Detect which cell encompasses the target text, then output its (x, y) center coordinate. 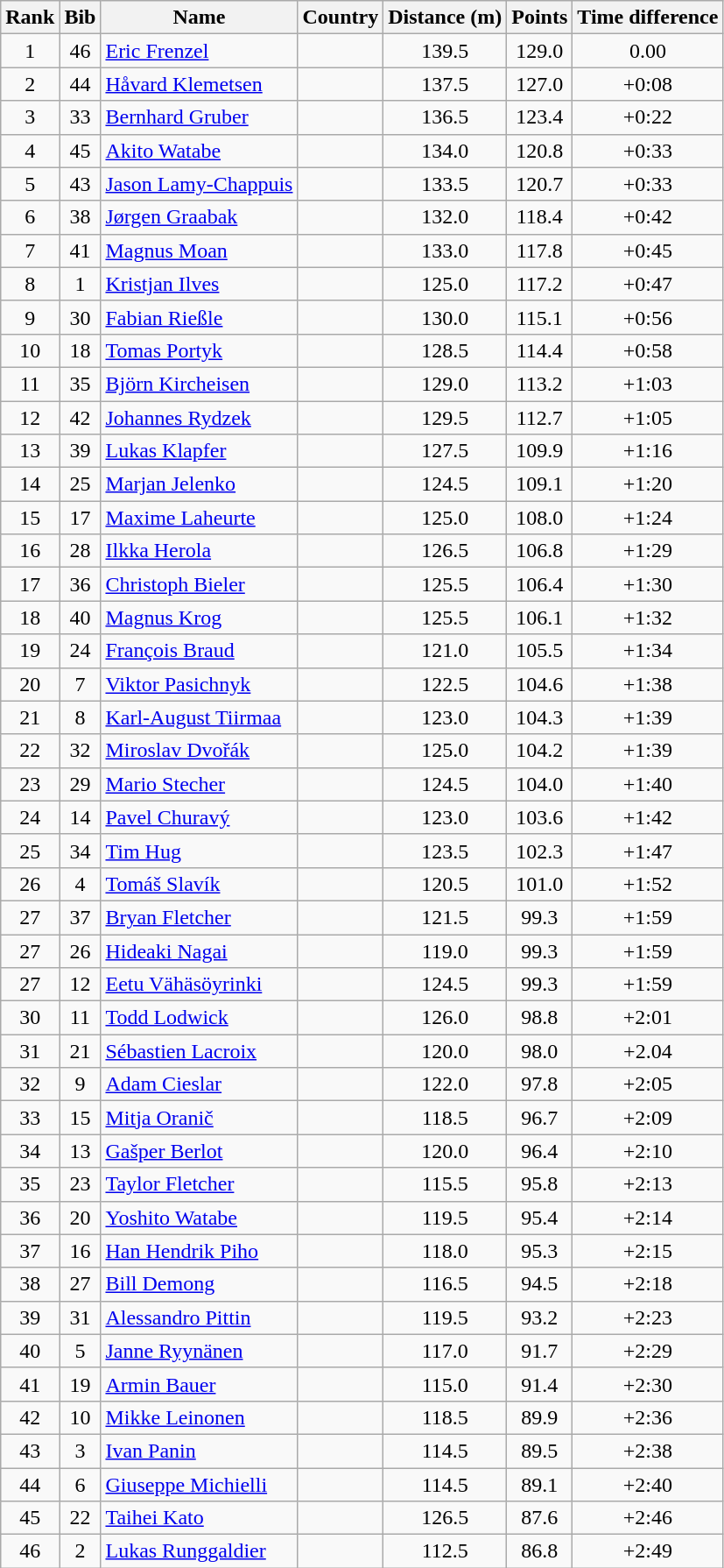
Yoshito Watabe (200, 1218)
Johannes Rydzek (200, 418)
Christoph Bieler (200, 584)
+1:52 (648, 884)
+0:22 (648, 117)
+2:05 (648, 1084)
Tim Hug (200, 851)
+2:13 (648, 1184)
118.0 (445, 1251)
+1:47 (648, 851)
132.0 (445, 217)
+1:16 (648, 451)
Ivan Panin (200, 1451)
136.5 (445, 117)
+2:10 (648, 1151)
+2:18 (648, 1284)
+1:24 (648, 518)
Armin Bauer (200, 1384)
Håvard Klemetsen (200, 84)
Mario Stecher (200, 784)
Lukas Runggaldier (200, 1551)
Points (539, 18)
Viktor Pasichnyk (200, 684)
109.1 (539, 484)
+2:46 (648, 1518)
Hideaki Nagai (200, 950)
121.5 (445, 917)
+2:29 (648, 1351)
129.5 (445, 418)
+1:30 (648, 584)
Adam Cieslar (200, 1084)
+0:45 (648, 251)
Han Hendrik Piho (200, 1251)
98.8 (539, 1018)
Tomas Portyk (200, 350)
Miroslav Dvořák (200, 751)
98.0 (539, 1051)
89.5 (539, 1451)
112.7 (539, 418)
93.2 (539, 1317)
106.4 (539, 584)
29 (81, 784)
28 (81, 551)
+2:49 (648, 1551)
+2:40 (648, 1485)
Giuseppe Michielli (200, 1485)
Maxime Laheurte (200, 518)
Fabian Rießle (200, 317)
89.1 (539, 1485)
Sébastien Lacroix (200, 1051)
94.5 (539, 1284)
Jason Lamy-Chappuis (200, 184)
+0:08 (648, 84)
Gašper Berlot (200, 1151)
96.4 (539, 1151)
Distance (m) (445, 18)
Marjan Jelenko (200, 484)
+2:09 (648, 1118)
+1:40 (648, 784)
120.7 (539, 184)
Rank (30, 18)
+1:38 (648, 684)
117.2 (539, 284)
+0:42 (648, 217)
Karl-August Tiirmaa (200, 717)
116.5 (445, 1284)
106.1 (539, 618)
121.0 (445, 651)
89.9 (539, 1417)
112.5 (445, 1551)
+1:03 (648, 384)
Taihei Kato (200, 1518)
128.5 (445, 350)
86.8 (539, 1551)
Eetu Vähäsöyrinki (200, 985)
134.0 (445, 151)
+1:20 (648, 484)
109.9 (539, 451)
122.0 (445, 1084)
Kristjan Ilves (200, 284)
133.0 (445, 251)
+2:30 (648, 1384)
123.4 (539, 117)
96.7 (539, 1118)
120.5 (445, 884)
Country (341, 18)
119.0 (445, 950)
Björn Kircheisen (200, 384)
+1:42 (648, 817)
113.2 (539, 384)
103.6 (539, 817)
122.5 (445, 684)
105.5 (539, 651)
+1:34 (648, 651)
+2:14 (648, 1218)
Eric Frenzel (200, 51)
+1:05 (648, 418)
97.8 (539, 1084)
91.4 (539, 1384)
137.5 (445, 84)
Lukas Klapfer (200, 451)
Tomáš Slavík (200, 884)
Mitja Oranič (200, 1118)
115.0 (445, 1384)
101.0 (539, 884)
+2:15 (648, 1251)
114.4 (539, 350)
+0:58 (648, 350)
Magnus Krog (200, 618)
115.5 (445, 1184)
Jørgen Graabak (200, 217)
118.4 (539, 217)
108.0 (539, 518)
127.5 (445, 451)
95.3 (539, 1251)
Alessandro Pittin (200, 1317)
139.5 (445, 51)
133.5 (445, 184)
+1:32 (648, 618)
106.8 (539, 551)
+2:36 (648, 1417)
+2:01 (648, 1018)
117.8 (539, 251)
0.00 (648, 51)
Time difference (648, 18)
Bryan Fletcher (200, 917)
123.5 (445, 851)
104.0 (539, 784)
Janne Ryynänen (200, 1351)
120.8 (539, 151)
+0:56 (648, 317)
104.2 (539, 751)
117.0 (445, 1351)
Pavel Churavý (200, 817)
Ilkka Herola (200, 551)
+0:47 (648, 284)
130.0 (445, 317)
91.7 (539, 1351)
102.3 (539, 851)
Bill Demong (200, 1284)
+2.04 (648, 1051)
Taylor Fletcher (200, 1184)
87.6 (539, 1518)
104.6 (539, 684)
+1:29 (648, 551)
Name (200, 18)
+2:38 (648, 1451)
Magnus Moan (200, 251)
115.1 (539, 317)
95.4 (539, 1218)
95.8 (539, 1184)
Bernhard Gruber (200, 117)
+2:23 (648, 1317)
104.3 (539, 717)
126.0 (445, 1018)
Bib (81, 18)
François Braud (200, 651)
Todd Lodwick (200, 1018)
Akito Watabe (200, 151)
Mikke Leinonen (200, 1417)
127.0 (539, 84)
